Detect which cell encompasses the target text, then output its [X, Y] center coordinate. 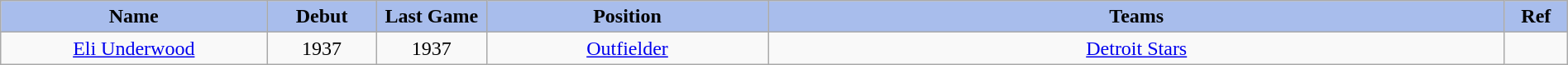
Teams [1136, 17]
Debut [323, 17]
Eli Underwood [134, 48]
Position [627, 17]
Ref [1536, 17]
Detroit Stars [1136, 48]
Name [134, 17]
Last Game [432, 17]
Outfielder [627, 48]
